Pinpoint the cell where the given text exists, returning its [X, Y] midpoint coordinate. 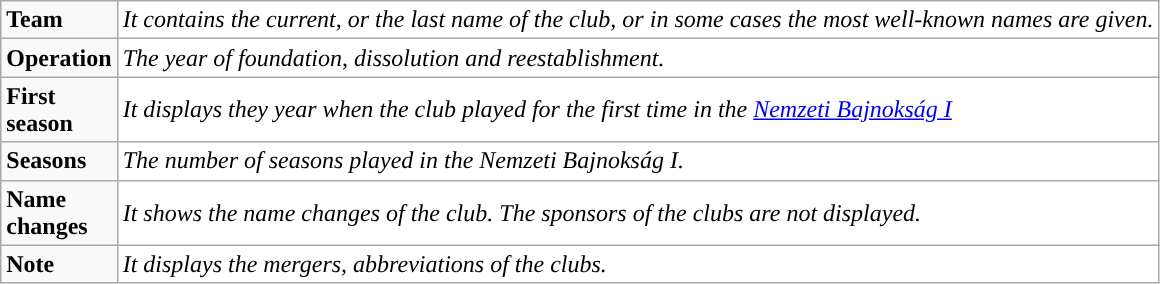
Note [59, 264]
It displays the mergers, abbreviations of the clubs. [638, 264]
Seasons [59, 161]
It contains the current, or the last name of the club, or in some cases the most well-known names are given. [638, 20]
It displays they year when the club played for the first time in the Nemzeti Bajnokság I [638, 110]
First season [59, 110]
It shows the name changes of the club. The sponsors of the clubs are not displayed. [638, 212]
Team [59, 20]
Name changes [59, 212]
The number of seasons played in the Nemzeti Bajnokság I. [638, 161]
Operation [59, 58]
The year of foundation, dissolution and reestablishment. [638, 58]
